Scan for the cell matching the given text and deliver its [X, Y] coordinate at center. 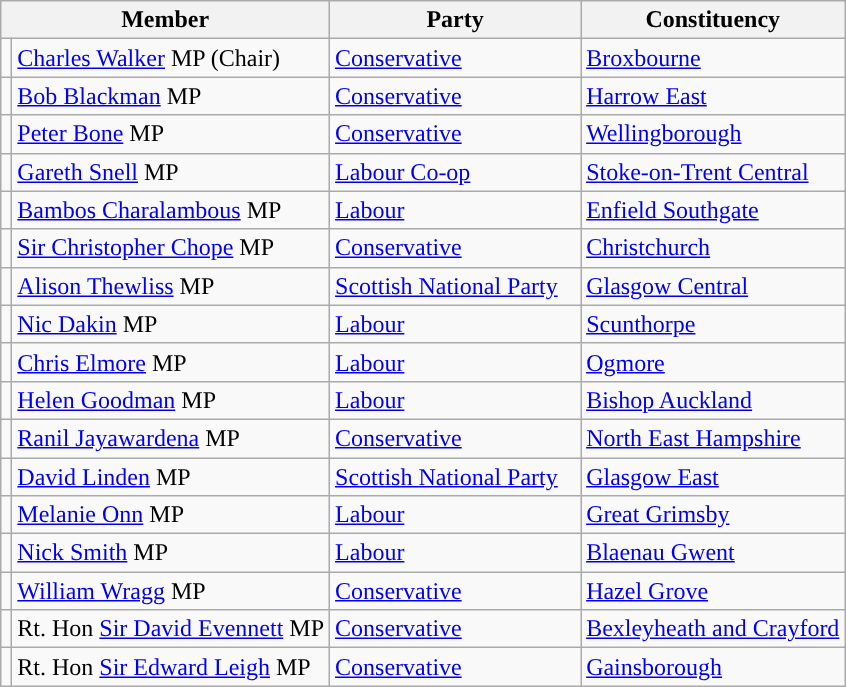
William Wragg MP [171, 591]
Sir Christopher Chope MP [171, 248]
Harrow East [713, 96]
Stoke-on-Trent Central [713, 172]
Constituency [713, 20]
Bob Blackman MP [171, 96]
Gareth Snell MP [171, 172]
Glasgow Central [713, 286]
Alison Thewliss MP [171, 286]
Great Grimsby [713, 515]
Charles Walker MP (Chair) [171, 58]
Melanie Onn MP [171, 515]
Nick Smith MP [171, 553]
Christchurch [713, 248]
Gainsborough [713, 667]
David Linden MP [171, 477]
Helen Goodman MP [171, 400]
Broxbourne [713, 58]
Scunthorpe [713, 324]
Blaenau Gwent [713, 553]
Party [456, 20]
Member [166, 20]
North East Hampshire [713, 438]
Ranil Jayawardena MP [171, 438]
Bexleyheath and Crayford [713, 629]
Enfield Southgate [713, 210]
Nic Dakin MP [171, 324]
Rt. Hon Sir Edward Leigh MP [171, 667]
Glasgow East [713, 477]
Hazel Grove [713, 591]
Wellingborough [713, 134]
Peter Bone MP [171, 134]
Bishop Auckland [713, 400]
Bambos Charalambous MP [171, 210]
Ogmore [713, 362]
Rt. Hon Sir David Evennett MP [171, 629]
Chris Elmore MP [171, 362]
Labour Co-op [456, 172]
